Scan for the cell matching the given text and deliver its (x, y) coordinate at center. 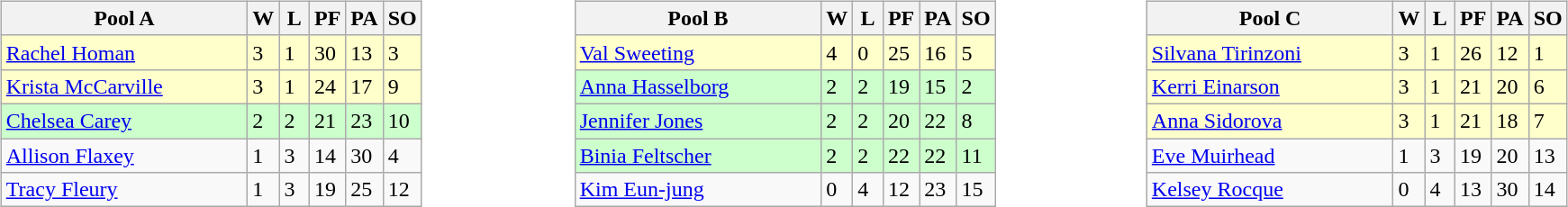
10 (402, 121)
8 (976, 121)
11 (976, 156)
Tracy Fleury (124, 190)
Kim Eun-jung (698, 190)
Val Sweeting (698, 52)
Jennifer Jones (698, 121)
9 (402, 86)
Pool C (1270, 18)
6 (1547, 86)
Kelsey Rocque (1270, 190)
Krista McCarville (124, 86)
Allison Flaxey (124, 156)
Pool B (698, 18)
Kerri Einarson (1270, 86)
24 (327, 86)
18 (1509, 121)
Eve Muirhead (1270, 156)
Anna Sidorova (1270, 121)
Chelsea Carey (124, 121)
Rachel Homan (124, 52)
5 (976, 52)
26 (1473, 52)
7 (1547, 121)
Silvana Tirinzoni (1270, 52)
16 (938, 52)
Anna Hasselborg (698, 86)
Pool A (124, 18)
Binia Feltscher (698, 156)
17 (364, 86)
